Identify which cell holds the provided text, then report its [x, y] central coordinate. 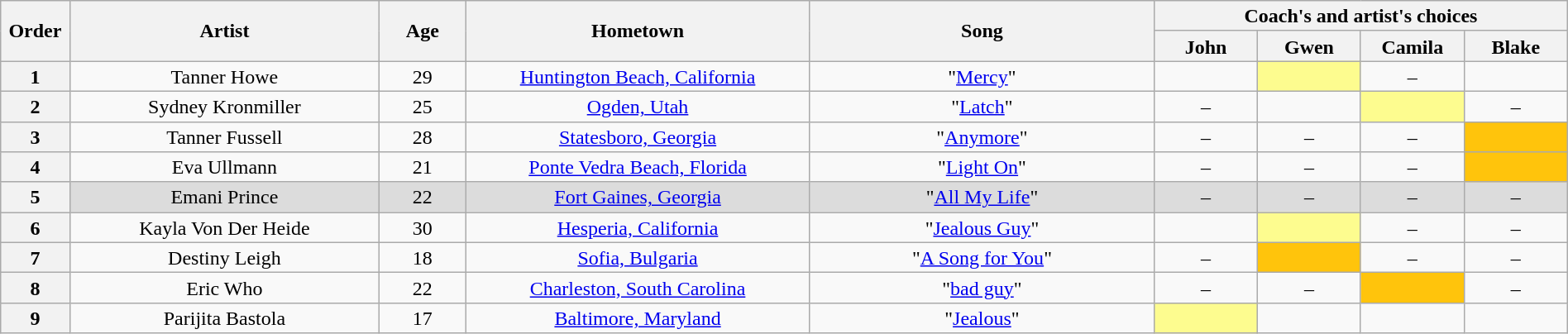
John [1206, 46]
3 [35, 137]
Fort Gaines, Georgia [638, 197]
Statesboro, Georgia [638, 137]
Age [423, 31]
17 [423, 317]
Charleston, South Carolina [638, 288]
Ponte Vedra Beach, Florida [638, 167]
Sydney Kronmiller [225, 106]
Tanner Fussell [225, 137]
Eva Ullmann [225, 167]
Ogden, Utah [638, 106]
"All My Life" [982, 197]
Gwen [1310, 46]
"Mercy" [982, 76]
18 [423, 258]
9 [35, 317]
Order [35, 31]
28 [423, 137]
Eric Who [225, 288]
"A Song for You" [982, 258]
"Anymore" [982, 137]
6 [35, 228]
21 [423, 167]
"Latch" [982, 106]
Artist [225, 31]
29 [423, 76]
2 [35, 106]
30 [423, 228]
Emani Prince [225, 197]
Coach's and artist's choices [1361, 17]
Huntington Beach, California [638, 76]
Song [982, 31]
Parijita Bastola [225, 317]
"bad guy" [982, 288]
25 [423, 106]
Kayla Von Der Heide [225, 228]
Hesperia, California [638, 228]
Hometown [638, 31]
"Light On" [982, 167]
7 [35, 258]
Tanner Howe [225, 76]
Baltimore, Maryland [638, 317]
Sofia, Bulgaria [638, 258]
8 [35, 288]
Blake [1515, 46]
4 [35, 167]
"Jealous Guy" [982, 228]
"Jealous" [982, 317]
1 [35, 76]
Destiny Leigh [225, 258]
Camila [1413, 46]
5 [35, 197]
